Provide the (x, y) coordinate of the cell's center where the given text is located.  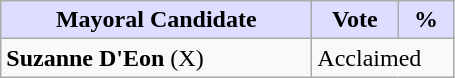
% (426, 20)
Vote (355, 20)
Mayoral Candidate (156, 20)
Acclaimed (383, 58)
Suzanne D'Eon (X) (156, 58)
